Locate the cell with the specified text and output its [x, y] center coordinate. 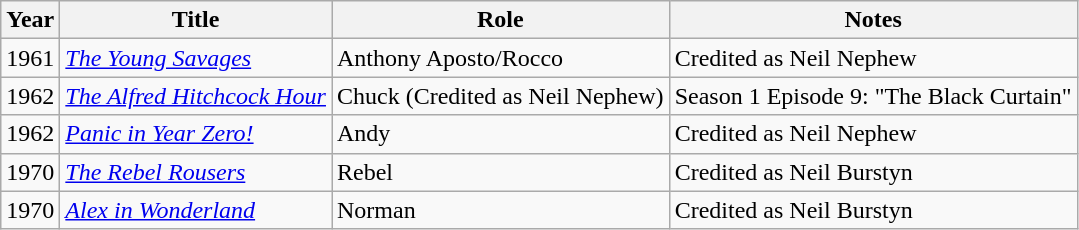
1961 [30, 58]
Year [30, 20]
Role [501, 20]
Norman [501, 210]
Rebel [501, 172]
Anthony Aposto/Rocco [501, 58]
Title [196, 20]
Alex in Wonderland [196, 210]
Chuck (Credited as Neil Nephew) [501, 96]
The Alfred Hitchcock Hour [196, 96]
Season 1 Episode 9: "The Black Curtain" [873, 96]
Notes [873, 20]
Andy [501, 134]
The Young Savages [196, 58]
The Rebel Rousers [196, 172]
Panic in Year Zero! [196, 134]
